For the text-containing cell, return its midpoint in [X, Y] coordinate format. 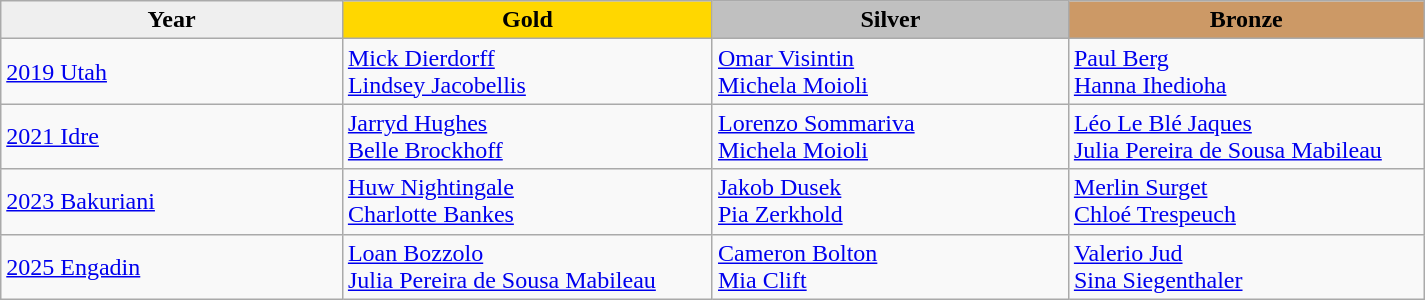
Loan BozzoloJulia Pereira de Sousa Mabileau [527, 266]
Mick DierdorffLindsey Jacobellis [527, 72]
Huw NightingaleCharlotte Bankes [527, 202]
Jakob DusekPia Zerkhold [890, 202]
Merlin SurgetChloé Trespeuch [1246, 202]
Lorenzo SommarivaMichela Moioli [890, 136]
Year [172, 20]
2023 Bakuriani [172, 202]
Jarryd HughesBelle Brockhoff [527, 136]
Bronze [1246, 20]
Cameron BoltonMia Clift [890, 266]
Omar VisintinMichela Moioli [890, 72]
2019 Utah [172, 72]
Gold [527, 20]
Paul BergHanna Ihedioha [1246, 72]
Léo Le Blé JaquesJulia Pereira de Sousa Mabileau [1246, 136]
Valerio JudSina Siegenthaler [1246, 266]
2025 Engadin [172, 266]
Silver [890, 20]
2021 Idre [172, 136]
